Return the (X, Y) coordinate for the center point of the cell that contains the specified text.  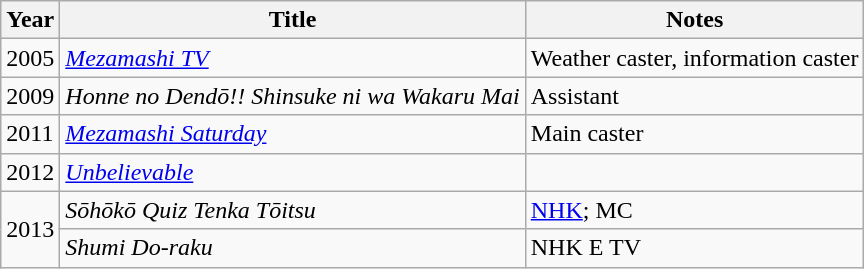
2011 (30, 134)
Honne no Dendō!! Shinsuke ni wa Wakaru Mai (292, 96)
Year (30, 20)
NHK; MC (694, 210)
Shumi Do-raku (292, 248)
2012 (30, 172)
Title (292, 20)
Mezamashi TV (292, 58)
Notes (694, 20)
Mezamashi Saturday (292, 134)
2009 (30, 96)
Sōhōkō Quiz Tenka Tōitsu (292, 210)
Unbelievable (292, 172)
Main caster (694, 134)
2013 (30, 229)
Assistant (694, 96)
2005 (30, 58)
NHK E TV (694, 248)
Weather caster, information caster (694, 58)
